Capture the cell that displays the provided text and extract its (x, y) central coordinate. 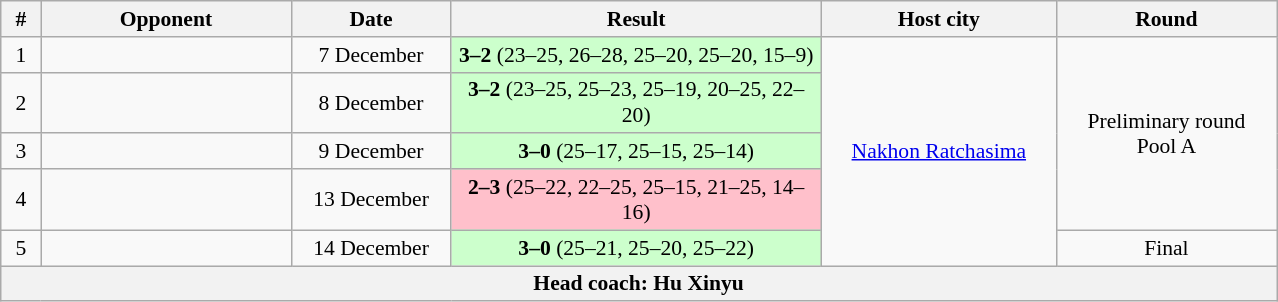
Host city (938, 19)
14 December (371, 248)
Round (1166, 19)
1 (21, 55)
5 (21, 248)
7 December (371, 55)
Opponent (166, 19)
Result (636, 19)
13 December (371, 200)
Head coach: Hu Xinyu (639, 284)
3–0 (25–21, 25–20, 25–22) (636, 248)
3 (21, 152)
3–0 (25–17, 25–15, 25–14) (636, 152)
# (21, 19)
Preliminary roundPool A (1166, 134)
3–2 (23–25, 25–23, 25–19, 20–25, 22–20) (636, 102)
3–2 (23–25, 26–28, 25–20, 25–20, 15–9) (636, 55)
Date (371, 19)
2 (21, 102)
4 (21, 200)
2–3 (25–22, 22–25, 25–15, 21–25, 14–16) (636, 200)
Final (1166, 248)
Nakhon Ratchasima (938, 152)
9 December (371, 152)
8 December (371, 102)
